Find where the given text appears and provide that cell's center as [x, y] coordinate. 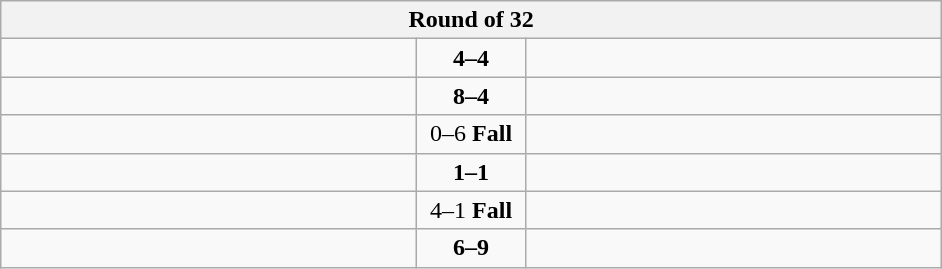
0–6 Fall [472, 134]
6–9 [472, 248]
8–4 [472, 96]
Round of 32 [472, 20]
4–4 [472, 58]
1–1 [472, 172]
4–1 Fall [472, 210]
